Capture the cell that displays the provided text and extract its (x, y) central coordinate. 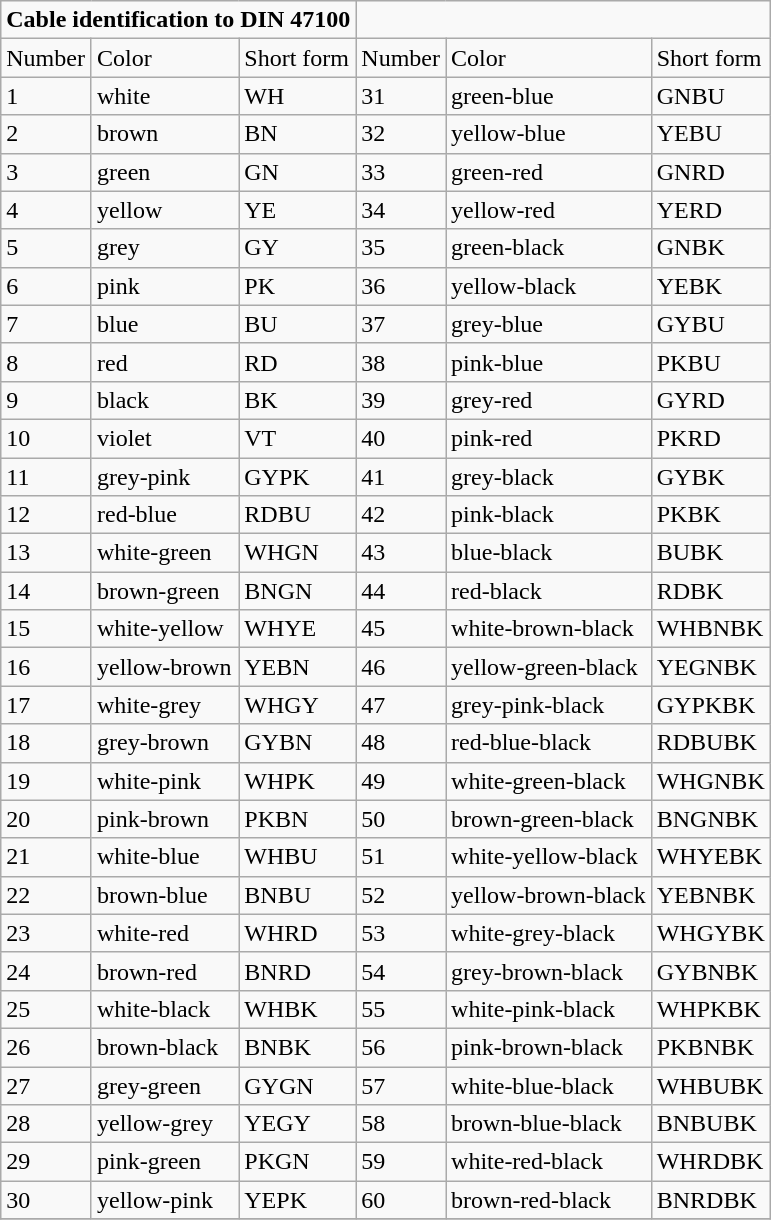
YEBK (710, 286)
red (164, 362)
white-grey-black (549, 933)
20 (46, 819)
44 (401, 591)
35 (401, 248)
BNBU (298, 895)
yellow-green-black (549, 667)
yellow-blue (549, 134)
9 (46, 400)
WHBK (298, 1009)
brown-green (164, 591)
grey-blue (549, 324)
WHYE (298, 629)
brown-blue (164, 895)
23 (46, 933)
29 (46, 1162)
grey (164, 248)
30 (46, 1200)
7 (46, 324)
WH (298, 96)
41 (401, 477)
white-grey (164, 705)
YE (298, 210)
white-red-black (549, 1162)
pink-red (549, 438)
white-yellow (164, 629)
white-yellow-black (549, 857)
14 (46, 591)
white-green-black (549, 781)
yellow-brown (164, 667)
GNBU (710, 96)
54 (401, 971)
32 (401, 134)
grey-pink (164, 477)
pink (164, 286)
GYPKBK (710, 705)
YEGY (298, 1124)
PKRD (710, 438)
red-blue-black (549, 743)
16 (46, 667)
green (164, 172)
red-blue (164, 515)
36 (401, 286)
GNRD (710, 172)
blue-black (549, 553)
yellow-brown-black (549, 895)
BUBK (710, 553)
RD (298, 362)
RDBK (710, 591)
grey-red (549, 400)
43 (401, 553)
21 (46, 857)
PK (298, 286)
BNGN (298, 591)
GYBNBK (710, 971)
WHPKBK (710, 1009)
BNRDBK (710, 1200)
pink-blue (549, 362)
46 (401, 667)
grey-green (164, 1085)
58 (401, 1124)
49 (401, 781)
PKBN (298, 819)
10 (46, 438)
WHPK (298, 781)
red-black (549, 591)
56 (401, 1047)
white-blue-black (549, 1085)
26 (46, 1047)
WHGYBK (710, 933)
40 (401, 438)
brown-blue-black (549, 1124)
1 (46, 96)
15 (46, 629)
RDBU (298, 515)
pink-brown-black (549, 1047)
violet (164, 438)
51 (401, 857)
yellow-pink (164, 1200)
28 (46, 1124)
YEBU (710, 134)
WHRD (298, 933)
WHGNBK (710, 781)
YEPK (298, 1200)
WHBUBK (710, 1085)
brown-red (164, 971)
WHGY (298, 705)
white-black (164, 1009)
2 (46, 134)
52 (401, 895)
grey-black (549, 477)
GYPK (298, 477)
GYRD (710, 400)
VT (298, 438)
green-red (549, 172)
45 (401, 629)
yellow (164, 210)
BU (298, 324)
12 (46, 515)
33 (401, 172)
PKBK (710, 515)
GYBU (710, 324)
19 (46, 781)
BNRD (298, 971)
white-brown-black (549, 629)
white-pink-black (549, 1009)
blue (164, 324)
RDBUBK (710, 743)
YEGNBK (710, 667)
yellow-red (549, 210)
GYBK (710, 477)
17 (46, 705)
YERD (710, 210)
BK (298, 400)
48 (401, 743)
brown-red-black (549, 1200)
brown (164, 134)
white-blue (164, 857)
PKGN (298, 1162)
24 (46, 971)
green-black (549, 248)
27 (46, 1085)
18 (46, 743)
60 (401, 1200)
GN (298, 172)
57 (401, 1085)
PKBU (710, 362)
YEBNBK (710, 895)
brown-green-black (549, 819)
59 (401, 1162)
6 (46, 286)
white (164, 96)
BNBK (298, 1047)
brown-black (164, 1047)
grey-brown (164, 743)
BNBUBK (710, 1124)
YEBN (298, 667)
55 (401, 1009)
53 (401, 933)
Cable identification to DIN 47100 (178, 20)
3 (46, 172)
PKBNBK (710, 1047)
BN (298, 134)
WHRDBK (710, 1162)
pink-green (164, 1162)
WHYEBK (710, 857)
grey-pink-black (549, 705)
GYGN (298, 1085)
pink-black (549, 515)
yellow-grey (164, 1124)
31 (401, 96)
4 (46, 210)
8 (46, 362)
BNGNBK (710, 819)
42 (401, 515)
50 (401, 819)
GYBN (298, 743)
WHBNBK (710, 629)
WHBU (298, 857)
white-red (164, 933)
white-green (164, 553)
22 (46, 895)
WHGN (298, 553)
34 (401, 210)
white-pink (164, 781)
GNBK (710, 248)
GY (298, 248)
yellow-black (549, 286)
37 (401, 324)
47 (401, 705)
38 (401, 362)
25 (46, 1009)
grey-brown-black (549, 971)
39 (401, 400)
13 (46, 553)
black (164, 400)
5 (46, 248)
11 (46, 477)
pink-brown (164, 819)
green-blue (549, 96)
